Find where the given text appears and provide that cell's center as [x, y] coordinate. 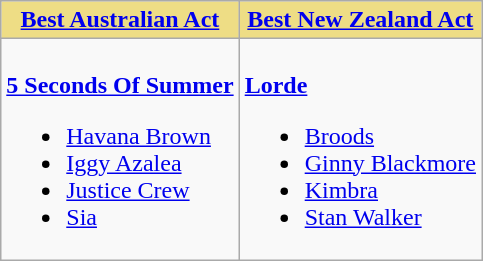
5 Seconds Of SummerHavana BrownIggy AzaleaJustice CrewSia [120, 150]
Best Australian Act [120, 20]
Best New Zealand Act [360, 20]
LordeBroodsGinny BlackmoreKimbraStan Walker [360, 150]
